Return the [X, Y] coordinate for the center point of the cell that contains the specified text.  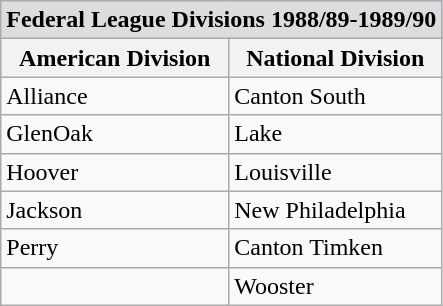
GlenOak [115, 134]
Louisville [336, 172]
Canton Timken [336, 248]
Federal League Divisions 1988/89-1989/90 [222, 20]
Perry [115, 248]
Jackson [115, 210]
New Philadelphia [336, 210]
American Division [115, 58]
Hoover [115, 172]
Canton South [336, 96]
Alliance [115, 96]
Wooster [336, 286]
National Division [336, 58]
Lake [336, 134]
